Return [X, Y] of the center of cell containing provided text 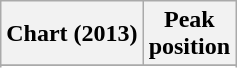
Chart (2013) [72, 34]
Peakposition [189, 34]
